Search for the cell housing the specified text and yield its [x, y] center coordinate. 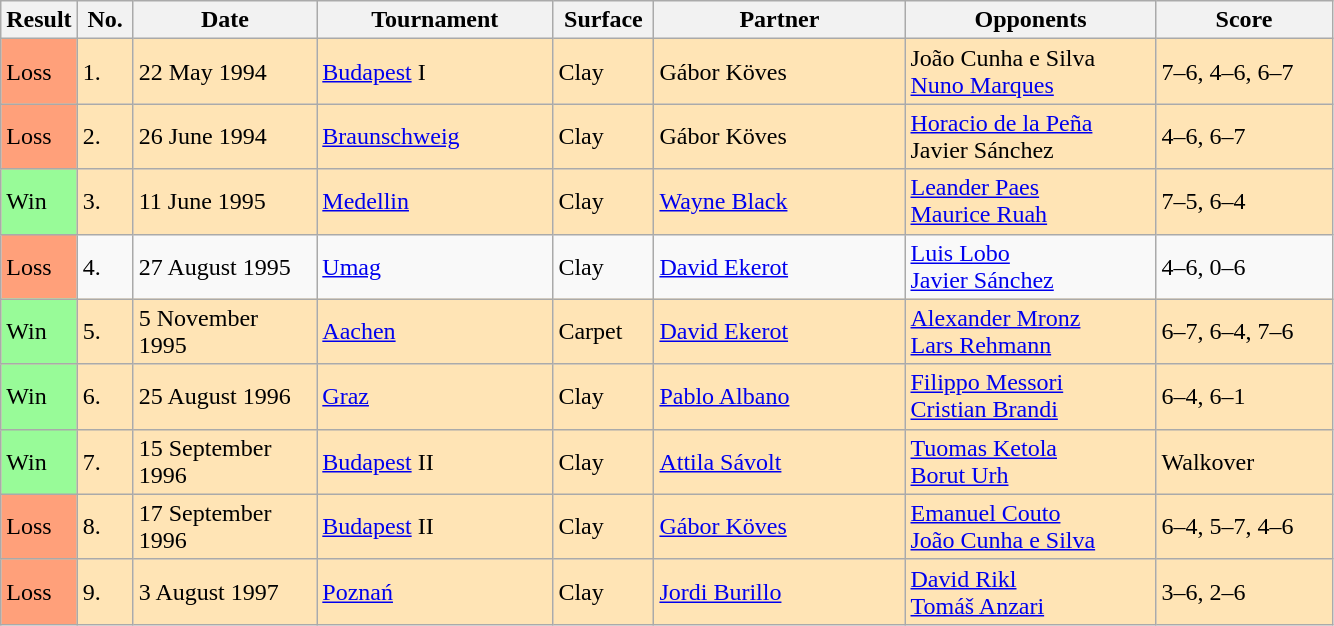
Jordi Burillo [780, 592]
Tuomas Ketola Borut Urh [1030, 462]
Leander Paes Maurice Ruah [1030, 202]
Emanuel Couto João Cunha e Silva [1030, 526]
5 November 1995 [225, 332]
Umag [435, 266]
6–4, 6–1 [1244, 396]
Aachen [435, 332]
26 June 1994 [225, 136]
3 August 1997 [225, 592]
1. [105, 72]
David Rikl Tomáš Anzari [1030, 592]
9. [105, 592]
11 June 1995 [225, 202]
6–4, 5–7, 4–6 [1244, 526]
Filippo Messori Cristian Brandi [1030, 396]
Result [39, 20]
2. [105, 136]
Budapest I [435, 72]
Opponents [1030, 20]
3. [105, 202]
Alexander Mronz Lars Rehmann [1030, 332]
17 September 1996 [225, 526]
Score [1244, 20]
22 May 1994 [225, 72]
27 August 1995 [225, 266]
4–6, 6–7 [1244, 136]
6–7, 6–4, 7–6 [1244, 332]
4. [105, 266]
Carpet [604, 332]
5. [105, 332]
Partner [780, 20]
Medellin [435, 202]
João Cunha e Silva Nuno Marques [1030, 72]
Tournament [435, 20]
Poznań [435, 592]
Braunschweig [435, 136]
Surface [604, 20]
Horacio de la Peña Javier Sánchez [1030, 136]
15 September 1996 [225, 462]
8. [105, 526]
Wayne Black [780, 202]
3–6, 2–6 [1244, 592]
Walkover [1244, 462]
Pablo Albano [780, 396]
Date [225, 20]
Luis Lobo Javier Sánchez [1030, 266]
7–6, 4–6, 6–7 [1244, 72]
Graz [435, 396]
No. [105, 20]
7. [105, 462]
7–5, 6–4 [1244, 202]
4–6, 0–6 [1244, 266]
6. [105, 396]
Attila Sávolt [780, 462]
25 August 1996 [225, 396]
